Scan for the cell matching the given text and deliver its (x, y) coordinate at center. 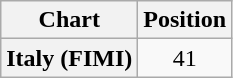
Position (185, 20)
Chart (70, 20)
Italy (FIMI) (70, 58)
41 (185, 58)
